Scan for the cell matching the given text and deliver its (x, y) coordinate at center. 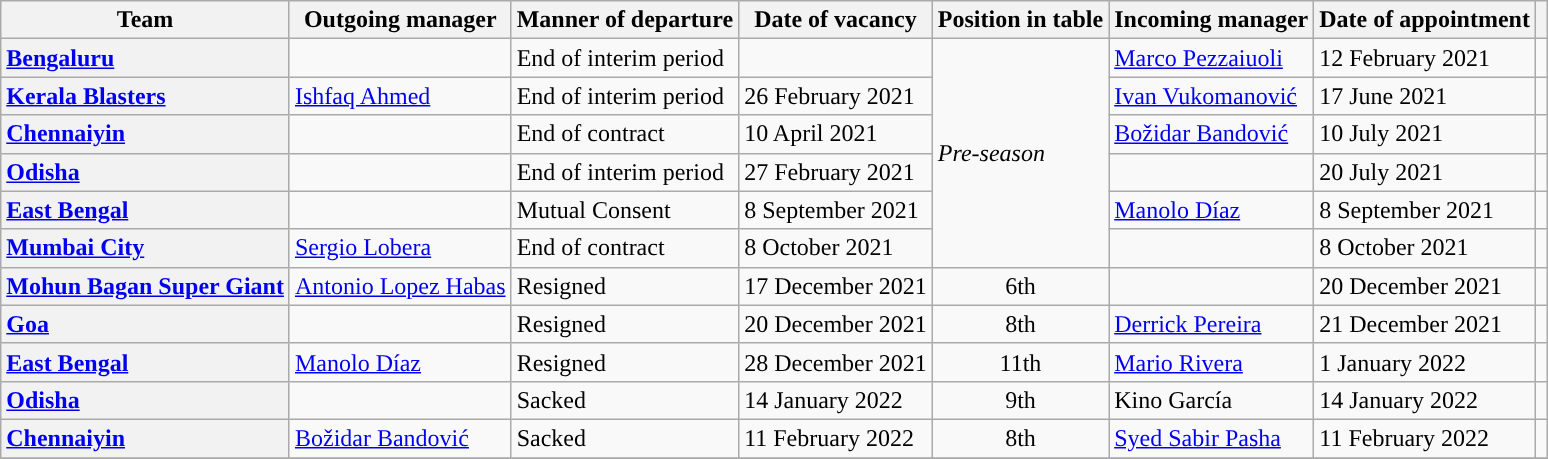
Goa (146, 324)
Sergio Lobera (400, 248)
26 February 2021 (836, 96)
27 February 2021 (836, 172)
Mario Rivera (1212, 362)
Bengaluru (146, 58)
10 July 2021 (1425, 134)
17 June 2021 (1425, 96)
17 December 2021 (836, 286)
Ishfaq Ahmed (400, 96)
Incoming manager (1212, 20)
9th (1020, 400)
Team (146, 20)
Kerala Blasters (146, 96)
Syed Sabir Pasha (1212, 438)
1 January 2022 (1425, 362)
11th (1020, 362)
Mohun Bagan Super Giant (146, 286)
Mumbai City (146, 248)
Mutual Consent (624, 210)
Manner of departure (624, 20)
Marco Pezzaiuoli (1212, 58)
Antonio Lopez Habas (400, 286)
Outgoing manager (400, 20)
Date of vacancy (836, 20)
Ivan Vukomanović (1212, 96)
20 July 2021 (1425, 172)
Derrick Pereira (1212, 324)
10 April 2021 (836, 134)
Position in table (1020, 20)
12 February 2021 (1425, 58)
6th (1020, 286)
28 December 2021 (836, 362)
21 December 2021 (1425, 324)
Kino García (1212, 400)
Pre-season (1020, 153)
Date of appointment (1425, 20)
